Extract the [x, y] coordinate from the center of the cell holding the provided text.  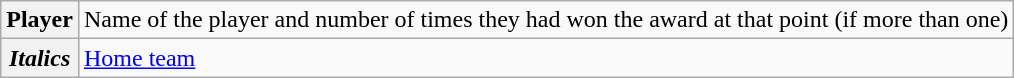
Player [40, 20]
Home team [546, 58]
Name of the player and number of times they had won the award at that point (if more than one) [546, 20]
Italics [40, 58]
